Search for the cell housing the specified text and yield its [x, y] center coordinate. 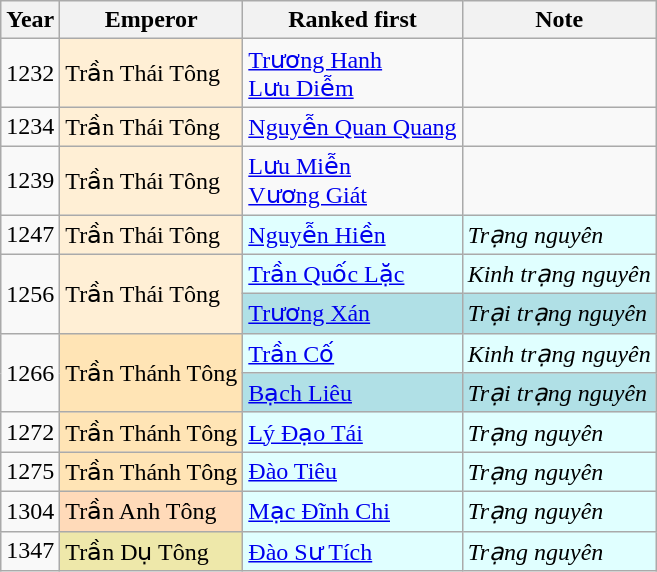
Nguyễn Quan Quang [352, 127]
Ranked first [352, 20]
1247 [30, 234]
1266 [30, 372]
Đào Tiêu [352, 472]
Mạc Đĩnh Chi [352, 511]
Đào Sư Tích [352, 551]
1347 [30, 551]
Lý Đạo Tái [352, 432]
Emperor [152, 20]
1239 [30, 180]
Trần Anh Tông [152, 511]
1256 [30, 294]
Trương HanhLưu Diễm [352, 73]
1272 [30, 432]
1232 [30, 73]
Lưu MiễnVương Giát [352, 180]
Trần Cố [352, 353]
Trần Dụ Tông [152, 551]
1304 [30, 511]
Year [30, 20]
Nguyễn Hiền [352, 234]
1234 [30, 127]
Note [559, 20]
1275 [30, 472]
Bạch Liêu [352, 393]
Trương Xán [352, 314]
Trần Quốc Lặc [352, 274]
